Determine the (X, Y) coordinate at the center of the cell enclosing the given text.  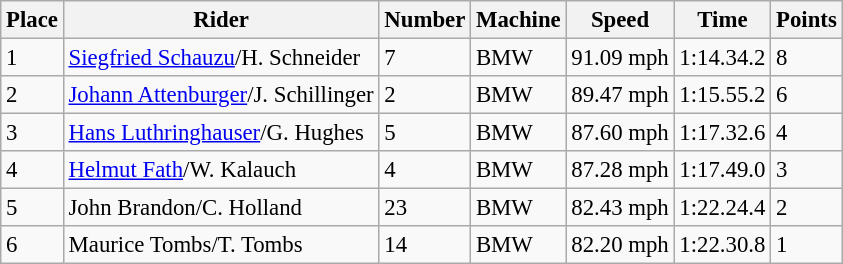
1:14.34.2 (722, 58)
87.28 mph (620, 170)
7 (425, 58)
89.47 mph (620, 95)
Rider (221, 20)
Place (32, 20)
23 (425, 208)
Machine (518, 20)
1:22.30.8 (722, 245)
Johann Attenburger/J. Schillinger (221, 95)
91.09 mph (620, 58)
Hans Luthringhauser/G. Hughes (221, 133)
Maurice Tombs/T. Tombs (221, 245)
82.43 mph (620, 208)
Time (722, 20)
Siegfried Schauzu/H. Schneider (221, 58)
1:17.49.0 (722, 170)
1:17.32.6 (722, 133)
Helmut Fath/W. Kalauch (221, 170)
1:15.55.2 (722, 95)
Number (425, 20)
87.60 mph (620, 133)
Speed (620, 20)
1:22.24.4 (722, 208)
Points (806, 20)
8 (806, 58)
John Brandon/C. Holland (221, 208)
14 (425, 245)
82.20 mph (620, 245)
